For the text-containing cell, return its midpoint in [X, Y] coordinate format. 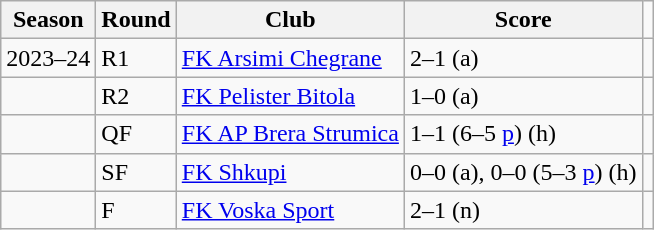
Club [290, 20]
FK Shkupi [290, 172]
R1 [136, 58]
1–1 (6–5 p) (h) [523, 134]
QF [136, 134]
1–0 (a) [523, 96]
FK Voska Sport [290, 210]
Score [523, 20]
2–1 (n) [523, 210]
FK Pelister Bitola [290, 96]
0–0 (a), 0–0 (5–3 p) (h) [523, 172]
FK AP Brera Strumica [290, 134]
Round [136, 20]
Season [48, 20]
2023–24 [48, 58]
FK Arsimi Chegrane [290, 58]
SF [136, 172]
F [136, 210]
R2 [136, 96]
2–1 (a) [523, 58]
